For the text-containing cell, return its midpoint in (x, y) coordinate format. 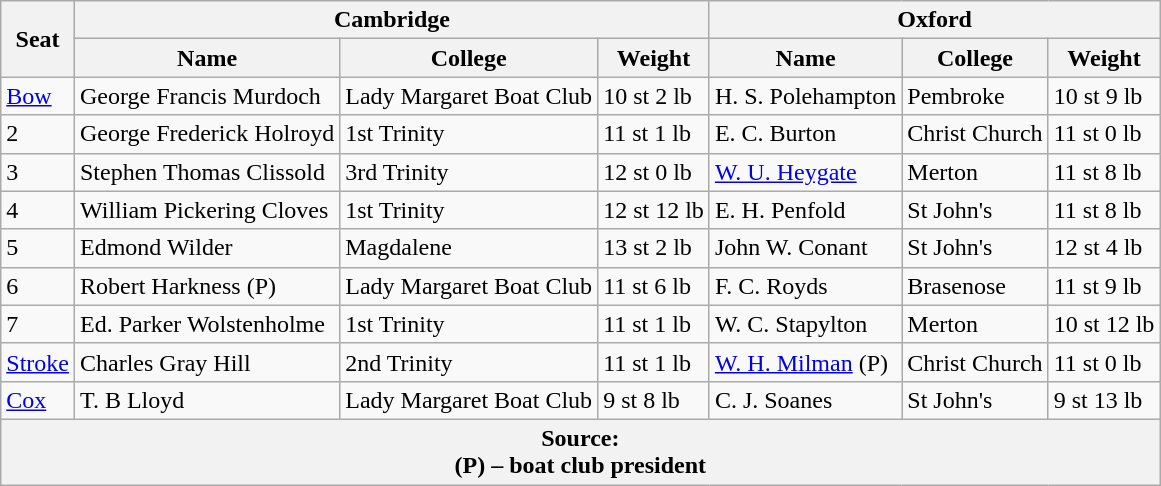
W. C. Stapylton (805, 324)
3 (38, 172)
W. H. Milman (P) (805, 362)
T. B Lloyd (206, 400)
2 (38, 134)
Pembroke (975, 96)
William Pickering Cloves (206, 210)
George Frederick Holroyd (206, 134)
Cambridge (392, 20)
Source:(P) – boat club president (580, 452)
Seat (38, 39)
Edmond Wilder (206, 248)
6 (38, 286)
Stroke (38, 362)
Ed. Parker Wolstenholme (206, 324)
Brasenose (975, 286)
9 st 13 lb (1104, 400)
12 st 0 lb (654, 172)
2nd Trinity (469, 362)
11 st 6 lb (654, 286)
5 (38, 248)
10 st 9 lb (1104, 96)
12 st 4 lb (1104, 248)
13 st 2 lb (654, 248)
Stephen Thomas Clissold (206, 172)
E. C. Burton (805, 134)
George Francis Murdoch (206, 96)
4 (38, 210)
10 st 12 lb (1104, 324)
Robert Harkness (P) (206, 286)
W. U. Heygate (805, 172)
Bow (38, 96)
Cox (38, 400)
12 st 12 lb (654, 210)
Magdalene (469, 248)
Charles Gray Hill (206, 362)
10 st 2 lb (654, 96)
E. H. Penfold (805, 210)
C. J. Soanes (805, 400)
F. C. Royds (805, 286)
7 (38, 324)
11 st 9 lb (1104, 286)
3rd Trinity (469, 172)
Oxford (934, 20)
H. S. Polehampton (805, 96)
9 st 8 lb (654, 400)
John W. Conant (805, 248)
